Return [X, Y] of the center of cell containing provided text 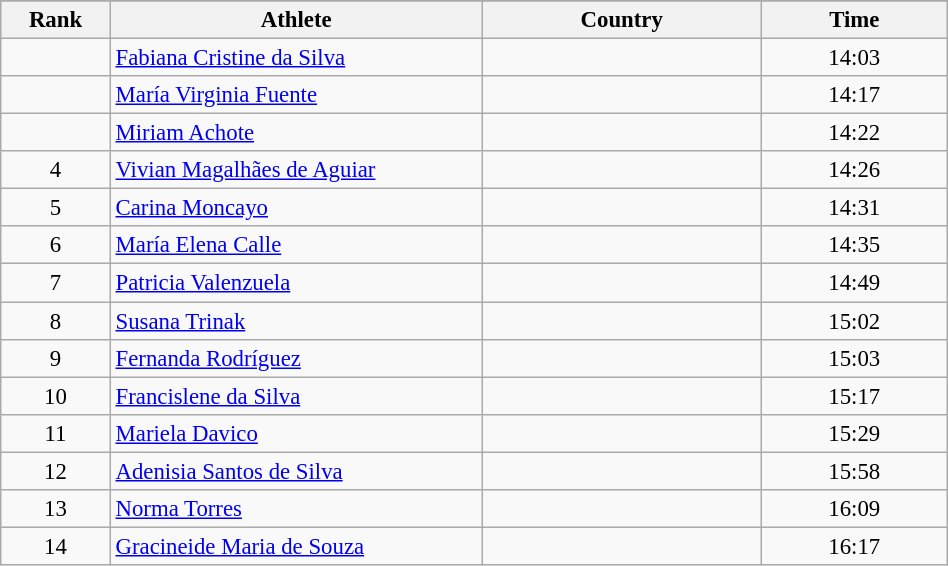
14:31 [854, 208]
14:22 [854, 133]
10 [56, 396]
Fabiana Cristine da Silva [296, 58]
6 [56, 245]
14:35 [854, 245]
Vivian Magalhães de Aguiar [296, 170]
13 [56, 509]
Mariela Davico [296, 433]
Norma Torres [296, 509]
Patricia Valenzuela [296, 283]
Adenisia Santos de Silva [296, 471]
7 [56, 283]
16:17 [854, 546]
15:02 [854, 321]
5 [56, 208]
15:29 [854, 433]
Francislene da Silva [296, 396]
Athlete [296, 20]
Gracineide Maria de Souza [296, 546]
8 [56, 321]
Rank [56, 20]
4 [56, 170]
Fernanda Rodríguez [296, 358]
14:17 [854, 95]
Susana Trinak [296, 321]
Carina Moncayo [296, 208]
15:03 [854, 358]
15:17 [854, 396]
15:58 [854, 471]
Country [622, 20]
María Elena Calle [296, 245]
14:49 [854, 283]
14 [56, 546]
María Virginia Fuente [296, 95]
9 [56, 358]
Time [854, 20]
11 [56, 433]
16:09 [854, 509]
Miriam Achote [296, 133]
14:03 [854, 58]
12 [56, 471]
14:26 [854, 170]
